Locate the cell with the specified text and output its [X, Y] center coordinate. 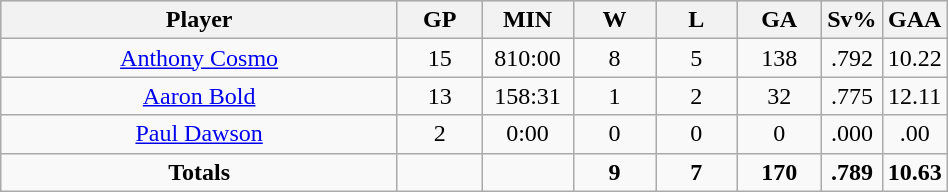
0:00 [528, 134]
15 [439, 58]
.00 [914, 134]
1 [614, 96]
158:31 [528, 96]
GP [439, 20]
7 [696, 172]
8 [614, 58]
170 [780, 172]
W [614, 20]
Player [200, 20]
L [696, 20]
10.63 [914, 172]
9 [614, 172]
10.22 [914, 58]
810:00 [528, 58]
GAA [914, 20]
5 [696, 58]
.775 [852, 96]
32 [780, 96]
Totals [200, 172]
GA [780, 20]
Paul Dawson [200, 134]
.792 [852, 58]
138 [780, 58]
Sv% [852, 20]
.000 [852, 134]
12.11 [914, 96]
13 [439, 96]
MIN [528, 20]
.789 [852, 172]
Aaron Bold [200, 96]
Anthony Cosmo [200, 58]
